Provide the (x, y) coordinate of the cell's center where the given text is located.  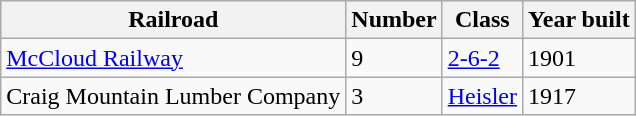
Craig Mountain Lumber Company (174, 96)
2-6-2 (482, 58)
Year built (580, 20)
1901 (580, 58)
Railroad (174, 20)
3 (394, 96)
Class (482, 20)
1917 (580, 96)
Heisler (482, 96)
Number (394, 20)
McCloud Railway (174, 58)
9 (394, 58)
